Locate the cell with the specified text and output its [X, Y] center coordinate. 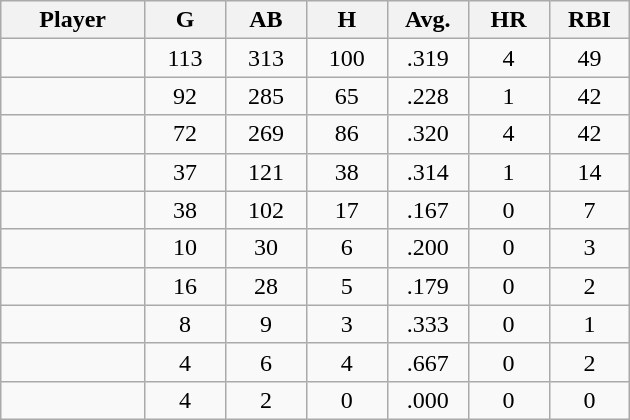
100 [346, 58]
.333 [428, 324]
.320 [428, 134]
17 [346, 210]
.314 [428, 172]
72 [186, 134]
269 [266, 134]
.228 [428, 96]
49 [590, 58]
.319 [428, 58]
16 [186, 286]
G [186, 20]
102 [266, 210]
AB [266, 20]
9 [266, 324]
HR [508, 20]
30 [266, 248]
Avg. [428, 20]
H [346, 20]
285 [266, 96]
65 [346, 96]
7 [590, 210]
5 [346, 286]
92 [186, 96]
10 [186, 248]
8 [186, 324]
.000 [428, 400]
113 [186, 58]
RBI [590, 20]
.179 [428, 286]
.200 [428, 248]
86 [346, 134]
Player [73, 20]
.167 [428, 210]
37 [186, 172]
121 [266, 172]
14 [590, 172]
28 [266, 286]
.667 [428, 362]
313 [266, 58]
